Return the (x, y) coordinate for the center point of the cell that contains the specified text.  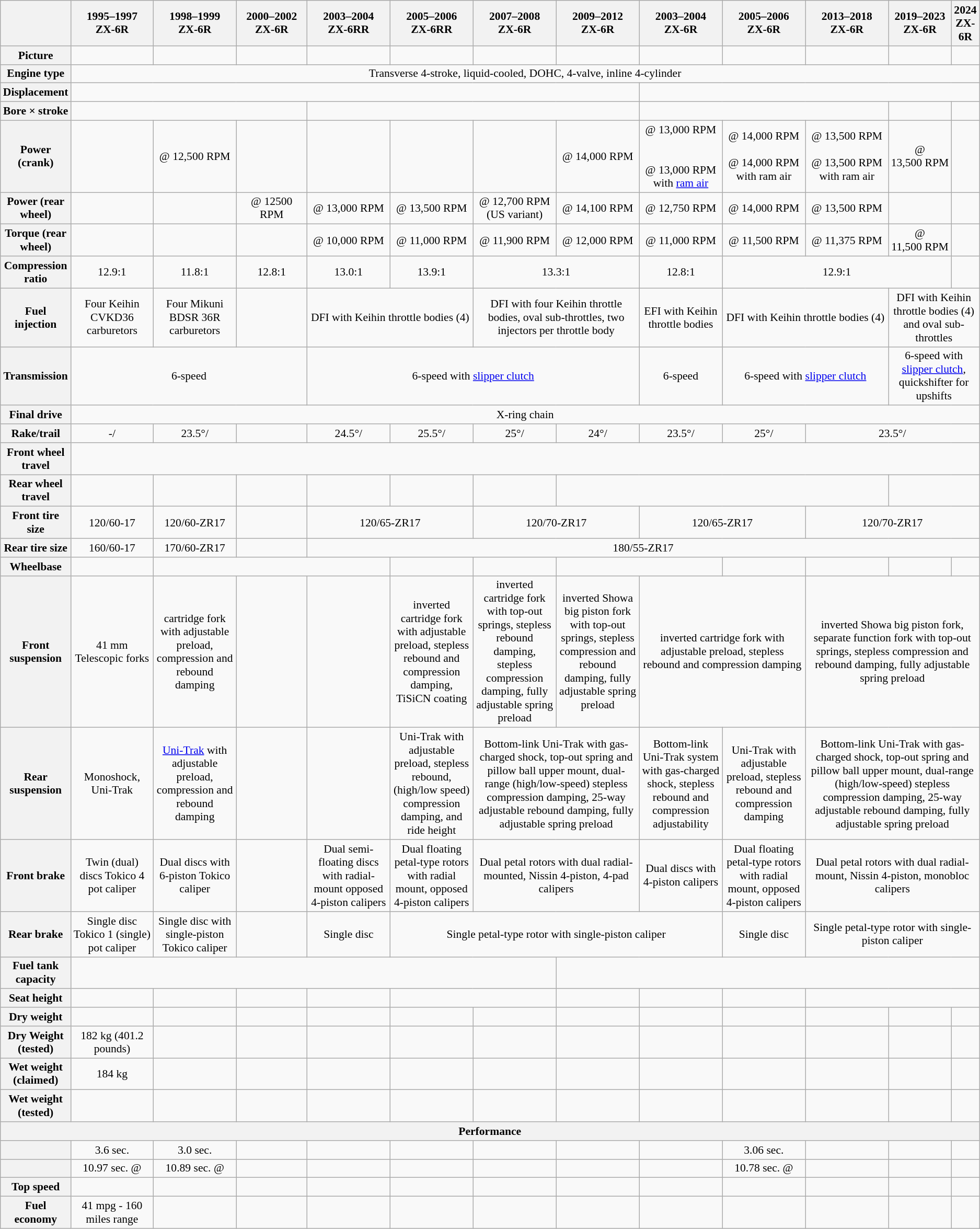
Wheelbase (36, 567)
Transverse 4-stroke, liquid-cooled, DOHC, 4-valve, inline 4-cylinder (525, 74)
Monoshock, Uni-Trak (112, 784)
3.6 sec. (112, 1150)
25.5°/ (432, 433)
Wet weight (claimed) (36, 1074)
Rear wheel travel (36, 490)
160/60-17 (112, 548)
inverted cartridge fork with adjustable preload, stepless rebound and compression damping, TiSiCN coating (432, 651)
Transmission (36, 376)
@ 13,000 RPM @ 13,000 RPM with ram air (681, 156)
Dual semi-floating discs with radial-mount opposed 4-piston calipers (348, 876)
@ 13,500 RPM @ 13,500 RPM with ram air (847, 156)
Rear brake (36, 935)
Power (rear wheel) (36, 208)
@ 12,700 RPM (US variant) (514, 208)
@ 11,900 RPM (514, 240)
24.5°/ (348, 433)
Rake/trail (36, 433)
@ 12,500 RPM (194, 156)
120/60-ZR17 (194, 523)
Front wheel travel (36, 459)
2005–2006ZX-6R (764, 23)
Single disc Tokico 1 (single) pot caliper (112, 935)
Fuel economy (36, 1213)
1995–1997ZX-6R (112, 23)
Performance (490, 1131)
Dual discs with 6-piston Tokico caliper (194, 876)
10.89 sec. @ (194, 1168)
Four Mikuni BDSR 36R carburetors (194, 317)
Rear tire size (36, 548)
2005–2006ZX-6RR (432, 23)
24°/ (598, 433)
2000–2002ZX-6R (272, 23)
@ 13,000 RPM (348, 208)
inverted cartridge fork with adjustable preload, stepless rebound and compression damping (722, 651)
DFI with Keihin throttle bodies (4) and oval sub-throttles (934, 317)
2024ZX-6R (965, 23)
@ 12500 RPM (272, 208)
inverted cartridge fork with top-out springs, stepless rebound damping, stepless compression damping, fully adjustable spring preload (514, 651)
Bore × stroke (36, 111)
Dry Weight (tested) (36, 1042)
182 kg (401.2 pounds) (112, 1042)
inverted Showa big piston fork with top-out springs, stepless compression and rebound damping, fully adjustable spring preload (598, 651)
@ 11,375 RPM (847, 240)
2003–2004ZX-6RR (348, 23)
Displacement (36, 93)
Dry weight (36, 1017)
EFI with Keihin throttle bodies (681, 317)
Single disc with single-piston Tokico caliper (194, 935)
Wet weight (tested) (36, 1106)
41 mpg - 160 miles range (112, 1213)
Engine type (36, 74)
Dual petal rotors with dual radial-mounted, Nissin 4-piston, 4-pad calipers (556, 876)
Dual discs with 4-piston calipers (681, 876)
3.0 sec. (194, 1150)
2013–2018ZX-6R (847, 23)
11.8:1 (194, 272)
@ 10,000 RPM (348, 240)
Rear suspension (36, 784)
Bottom-link Uni-Trak system with gas-charged shock, stepless rebound and compression adjustability (681, 784)
2009–2012ZX-6R (598, 23)
Dual petal rotors with dual radial-mount, Nissin 4-piston, monobloc calipers (893, 876)
Compression ratio (36, 272)
X-ring chain (525, 415)
Final drive (36, 415)
2019–2023ZX-6R (920, 23)
DFI with four Keihin throttle bodies, oval sub-throttles, two injectors per throttle body (556, 317)
180/55-ZR17 (643, 548)
Front brake (36, 876)
Seat height (36, 998)
120/60-17 (112, 523)
@ 12,000 RPM (598, 240)
Uni-Trak with adjustable preload, stepless rebound and compression damping (764, 784)
@ 14,100 RPM (598, 208)
10.78 sec. @ (764, 1168)
41 mm Telescopic forks (112, 651)
Fuel injection (36, 317)
-/ (112, 433)
Top speed (36, 1187)
Fuel tank capacity (36, 972)
3.06 sec. (764, 1150)
Four Keihin CVKD36 carburetors (112, 317)
cartridge fork with adjustable preload, compression and rebound damping (194, 651)
13.9:1 (432, 272)
Picture (36, 55)
2003–2004ZX-6R (681, 23)
Front tire size (36, 523)
170/60-ZR17 (194, 548)
Power (crank) (36, 156)
13.0:1 (348, 272)
Twin (dual) discs Tokico 4 pot caliper (112, 876)
13.3:1 (556, 272)
Torque (rear wheel) (36, 240)
184 kg (112, 1074)
@ 14,000 RPM @ 14,000 RPM with ram air (764, 156)
Uni-Trak with adjustable preload, stepless rebound, (high/low speed) compression damping, and ride height (432, 784)
Uni-Trak with adjustable preload, compression and rebound damping (194, 784)
2007–2008ZX-6R (514, 23)
@ 12,750 RPM (681, 208)
10.97 sec. @ (112, 1168)
Front suspension (36, 651)
6-speed with slipper clutch, quickshifter for upshifts (934, 376)
1998–1999ZX-6R (194, 23)
